From the cell containing the given text, extract its center point as [x, y] coordinate. 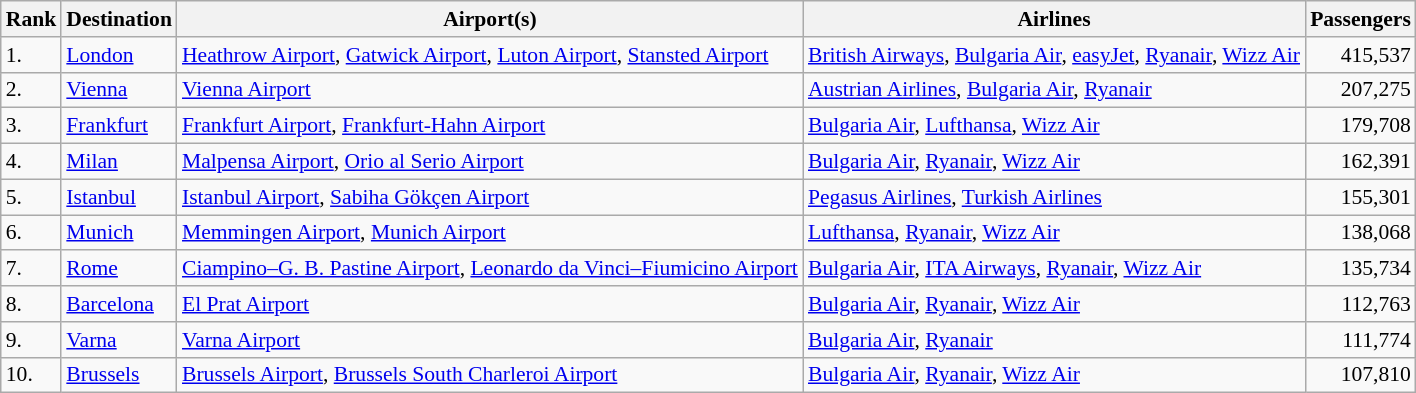
Barcelona [119, 304]
Memmingen Airport, Munich Airport [490, 233]
Brussels [119, 375]
Lufthansa, Ryanair, Wizz Air [1054, 233]
Austrian Airlines, Bulgaria Air, Ryanair [1054, 90]
London [119, 55]
10. [32, 375]
138,068 [1360, 233]
112,763 [1360, 304]
Frankfurt [119, 126]
Rank [32, 19]
Varna Airport [490, 340]
207,275 [1360, 90]
Milan [119, 162]
Passengers [1360, 19]
1. [32, 55]
Munich [119, 233]
Malpensa Airport, Orio al Serio Airport [490, 162]
Bulgaria Air, ITA Airways, Ryanair, Wizz Air [1054, 269]
Vienna Airport [490, 90]
Destination [119, 19]
155,301 [1360, 197]
Heathrow Airport, Gatwick Airport, Luton Airport, Stansted Airport [490, 55]
415,537 [1360, 55]
6. [32, 233]
111,774 [1360, 340]
Frankfurt Airport, Frankfurt-Hahn Airport [490, 126]
135,734 [1360, 269]
El Prat Airport [490, 304]
4. [32, 162]
7. [32, 269]
2. [32, 90]
179,708 [1360, 126]
3. [32, 126]
Ciampino–G. B. Pastine Airport, Leonardo da Vinci–Fiumicino Airport [490, 269]
Varna [119, 340]
Brussels Airport, Brussels South Charleroi Airport [490, 375]
Vienna [119, 90]
Istanbul [119, 197]
107,810 [1360, 375]
Pegasus Airlines, Turkish Airlines [1054, 197]
Bulgaria Air, Lufthansa, Wizz Air [1054, 126]
Istanbul Airport, Sabiha Gökçen Airport [490, 197]
British Airways, Bulgaria Air, easyJet, Ryanair, Wizz Air [1054, 55]
Airlines [1054, 19]
162,391 [1360, 162]
Bulgaria Air, Ryanair [1054, 340]
9. [32, 340]
5. [32, 197]
Rome [119, 269]
Airport(s) [490, 19]
8. [32, 304]
